Pinpoint the cell where the given text exists, returning its (X, Y) midpoint coordinate. 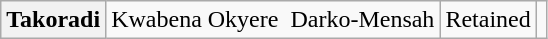
Retained (488, 20)
Kwabena Okyere Darko-Mensah (273, 20)
Takoradi (54, 20)
